Detect which cell encompasses the target text, then output its (X, Y) center coordinate. 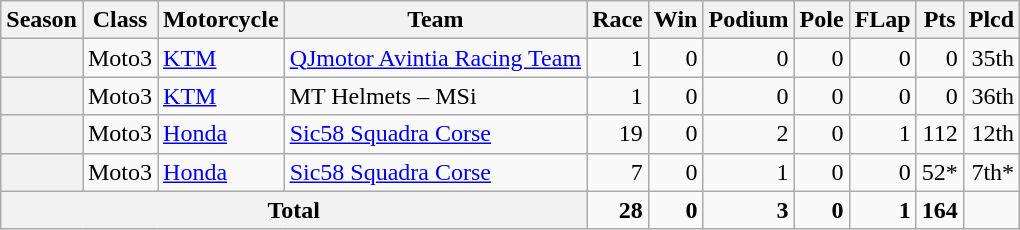
3 (748, 210)
28 (618, 210)
MT Helmets – MSi (435, 96)
Class (120, 20)
Total (294, 210)
QJmotor Avintia Racing Team (435, 58)
7 (618, 172)
Win (676, 20)
Motorcycle (222, 20)
Podium (748, 20)
Team (435, 20)
Plcd (991, 20)
112 (940, 134)
19 (618, 134)
Race (618, 20)
FLap (882, 20)
Season (42, 20)
35th (991, 58)
12th (991, 134)
164 (940, 210)
Pole (822, 20)
7th* (991, 172)
36th (991, 96)
2 (748, 134)
Pts (940, 20)
52* (940, 172)
